For the text-containing cell, return its midpoint in (X, Y) coordinate format. 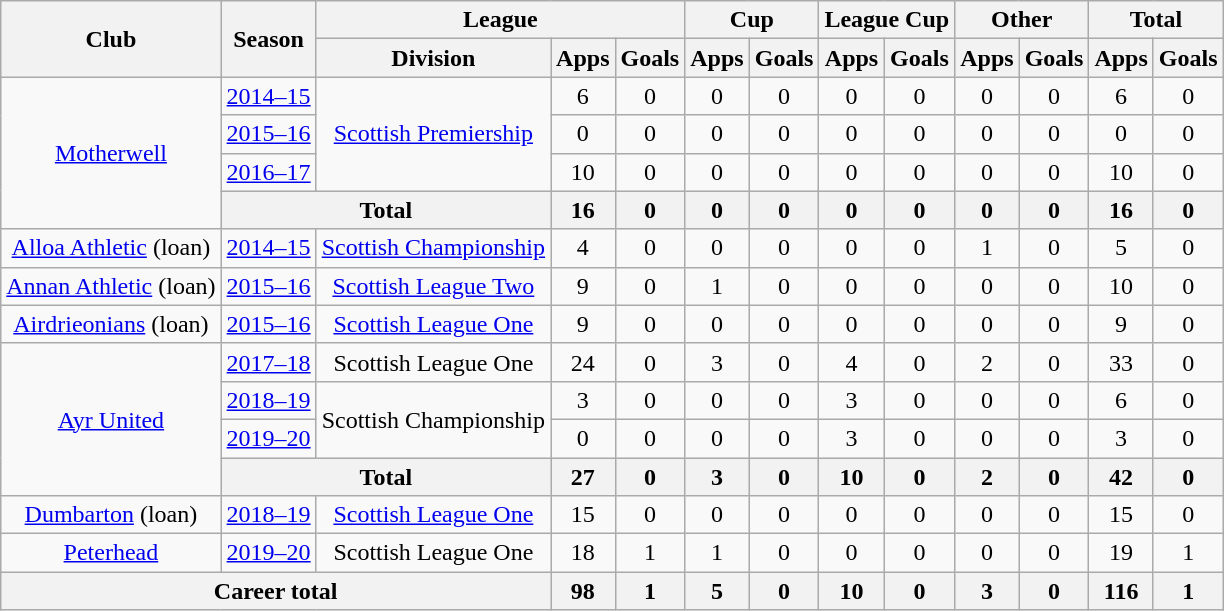
Cup (752, 20)
2016–17 (268, 172)
24 (583, 362)
2017–18 (268, 362)
Other (1022, 20)
Dumbarton (loan) (111, 515)
Ayr United (111, 419)
Career total (276, 591)
Scottish League Two (433, 286)
Peterhead (111, 553)
League Cup (887, 20)
Motherwell (111, 153)
Division (433, 58)
Club (111, 39)
98 (583, 591)
116 (1121, 591)
Airdrieonians (loan) (111, 324)
Scottish Premiership (433, 134)
18 (583, 553)
42 (1121, 477)
27 (583, 477)
League (500, 20)
Annan Athletic (loan) (111, 286)
33 (1121, 362)
Alloa Athletic (loan) (111, 248)
19 (1121, 553)
Season (268, 39)
